Identify which cell holds the provided text, then report its (X, Y) central coordinate. 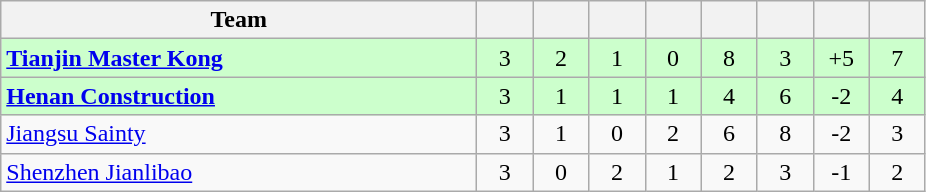
Jiangsu Sainty (239, 134)
-1 (841, 172)
+5 (841, 58)
Team (239, 20)
Shenzhen Jianlibao (239, 172)
7 (897, 58)
Tianjin Master Kong (239, 58)
Henan Construction (239, 96)
